Provide the (X, Y) coordinate of the cell's center where the given text is located.  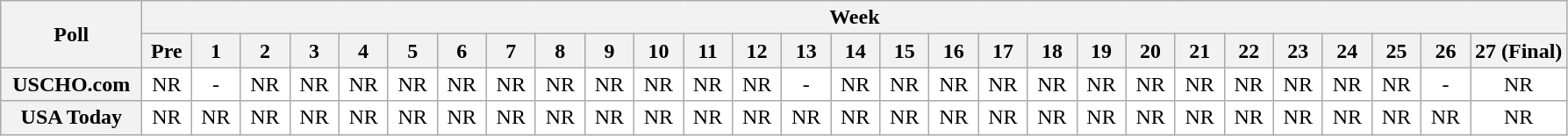
26 (1445, 51)
Poll (72, 34)
19 (1101, 51)
8 (560, 51)
22 (1249, 51)
24 (1347, 51)
17 (1003, 51)
20 (1150, 51)
5 (412, 51)
27 (Final) (1519, 51)
Pre (167, 51)
18 (1052, 51)
10 (658, 51)
23 (1298, 51)
12 (757, 51)
USA Today (72, 118)
4 (363, 51)
7 (511, 51)
USCHO.com (72, 84)
2 (265, 51)
1 (216, 51)
3 (314, 51)
Week (855, 18)
13 (806, 51)
25 (1396, 51)
16 (954, 51)
9 (609, 51)
15 (905, 51)
14 (856, 51)
6 (462, 51)
21 (1199, 51)
11 (707, 51)
